Search for the cell housing the specified text and yield its [x, y] center coordinate. 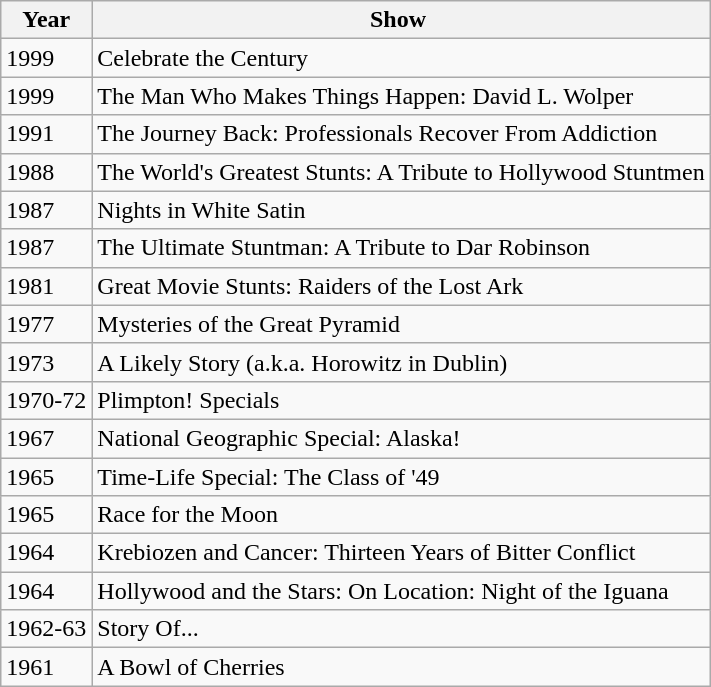
1988 [46, 172]
1962-63 [46, 629]
A Bowl of Cherries [401, 667]
1981 [46, 286]
Krebiozen and Cancer: Thirteen Years of Bitter Conflict [401, 553]
1991 [46, 134]
1961 [46, 667]
National Geographic Special: Alaska! [401, 438]
Show [401, 20]
Great Movie Stunts: Raiders of the Lost Ark [401, 286]
Time-Life Special: The Class of '49 [401, 477]
Plimpton! Specials [401, 400]
1977 [46, 324]
1973 [46, 362]
The Ultimate Stuntman: A Tribute to Dar Robinson [401, 248]
The Man Who Makes Things Happen: David L. Wolper [401, 96]
Race for the Moon [401, 515]
The World's Greatest Stunts: A Tribute to Hollywood Stuntmen [401, 172]
A Likely Story (a.k.a. Horowitz in Dublin) [401, 362]
1967 [46, 438]
Year [46, 20]
Mysteries of the Great Pyramid [401, 324]
Hollywood and the Stars: On Location: Night of the Iguana [401, 591]
Nights in White Satin [401, 210]
1970-72 [46, 400]
Celebrate the Century [401, 58]
Story Of... [401, 629]
The Journey Back: Professionals Recover From Addiction [401, 134]
